Pinpoint the cell where the given text exists, returning its (X, Y) midpoint coordinate. 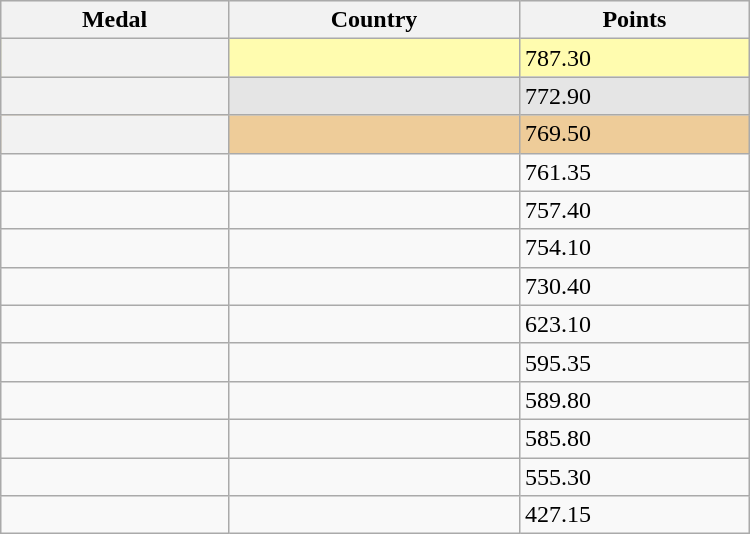
Country (374, 20)
Medal (115, 20)
Points (635, 20)
754.10 (635, 248)
772.90 (635, 96)
585.80 (635, 438)
623.10 (635, 324)
589.80 (635, 400)
769.50 (635, 134)
757.40 (635, 210)
761.35 (635, 172)
730.40 (635, 286)
787.30 (635, 58)
427.15 (635, 515)
595.35 (635, 362)
555.30 (635, 477)
